Capture the cell that displays the provided text and extract its (X, Y) central coordinate. 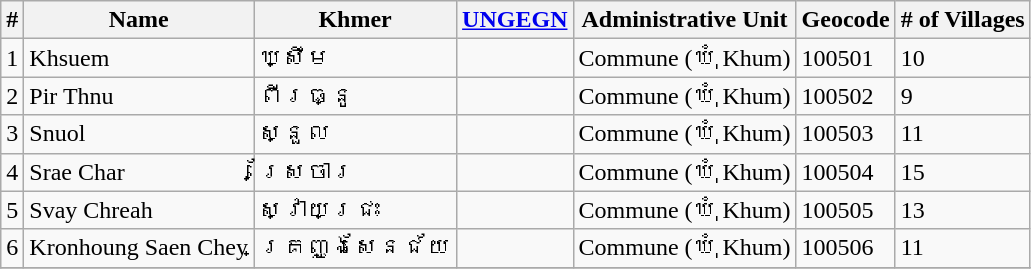
ស្រែចារ (356, 172)
5 (12, 210)
Geocode (846, 20)
15 (962, 172)
100506 (846, 248)
ឃ្សឹម (356, 58)
4 (12, 172)
Name (139, 20)
# of Villages (962, 20)
3 (12, 134)
UNGEGN (515, 20)
Snuol (139, 134)
គ្រញូងសែនជ័យ (356, 248)
100503 (846, 134)
100504 (846, 172)
13 (962, 210)
6 (12, 248)
10 (962, 58)
9 (962, 96)
# (12, 20)
2 (12, 96)
100505 (846, 210)
100501 (846, 58)
Kronhoung Saen Chey (139, 248)
Pir Thnu (139, 96)
Khmer (356, 20)
ពីរធ្នូ (356, 96)
Srae Char (139, 172)
Svay Chreah (139, 210)
ស្នួល (356, 134)
1 (12, 58)
ស្វាយជ្រះ (356, 210)
Administrative Unit (684, 20)
100502 (846, 96)
Khsuem (139, 58)
